Extract the [X, Y] coordinate from the center of the cell holding the provided text.  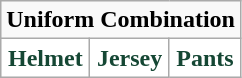
Uniform Combination [121, 20]
Jersey [130, 58]
Pants [204, 58]
Helmet [46, 58]
